Scan for the cell matching the given text and deliver its [X, Y] coordinate at center. 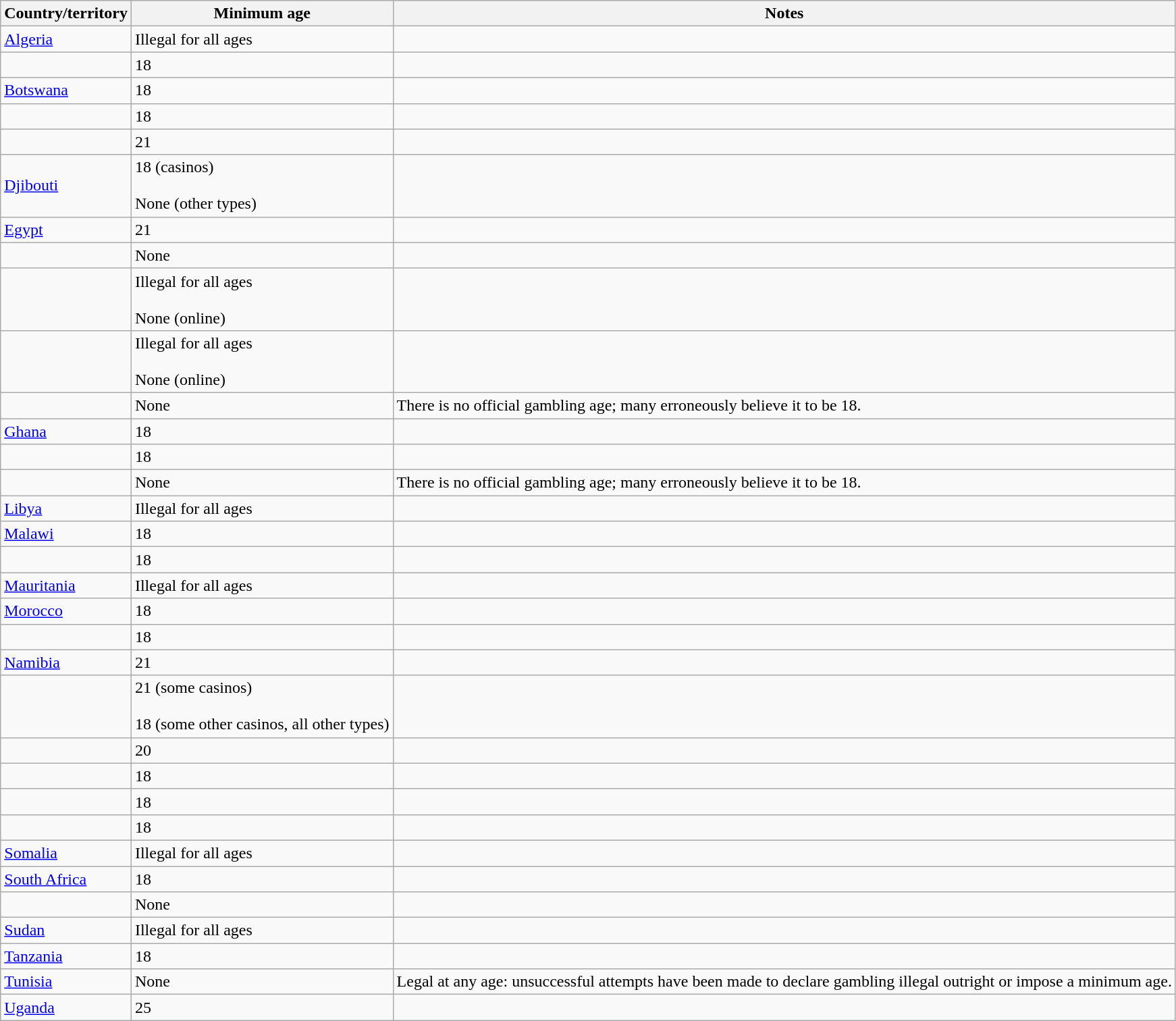
South Africa [66, 879]
Somalia [66, 853]
Country/territory [66, 14]
25 [262, 1007]
Sudan [66, 931]
Djibouti [66, 186]
20 [262, 750]
Egypt [66, 230]
Legal at any age: unsuccessful attempts have been made to declare gambling illegal outright or impose a minimum age. [784, 982]
Algeria [66, 39]
Namibia [66, 662]
Tunisia [66, 982]
Morocco [66, 611]
Libya [66, 508]
Notes [784, 14]
Mauritania [66, 585]
Ghana [66, 431]
Tanzania [66, 956]
Minimum age [262, 14]
Botswana [66, 90]
18 (casinos) None (other types) [262, 186]
21 (some casinos) 18 (some other casinos, all other types) [262, 706]
Uganda [66, 1007]
Malawi [66, 534]
